Pinpoint the cell where the given text exists, returning its (X, Y) midpoint coordinate. 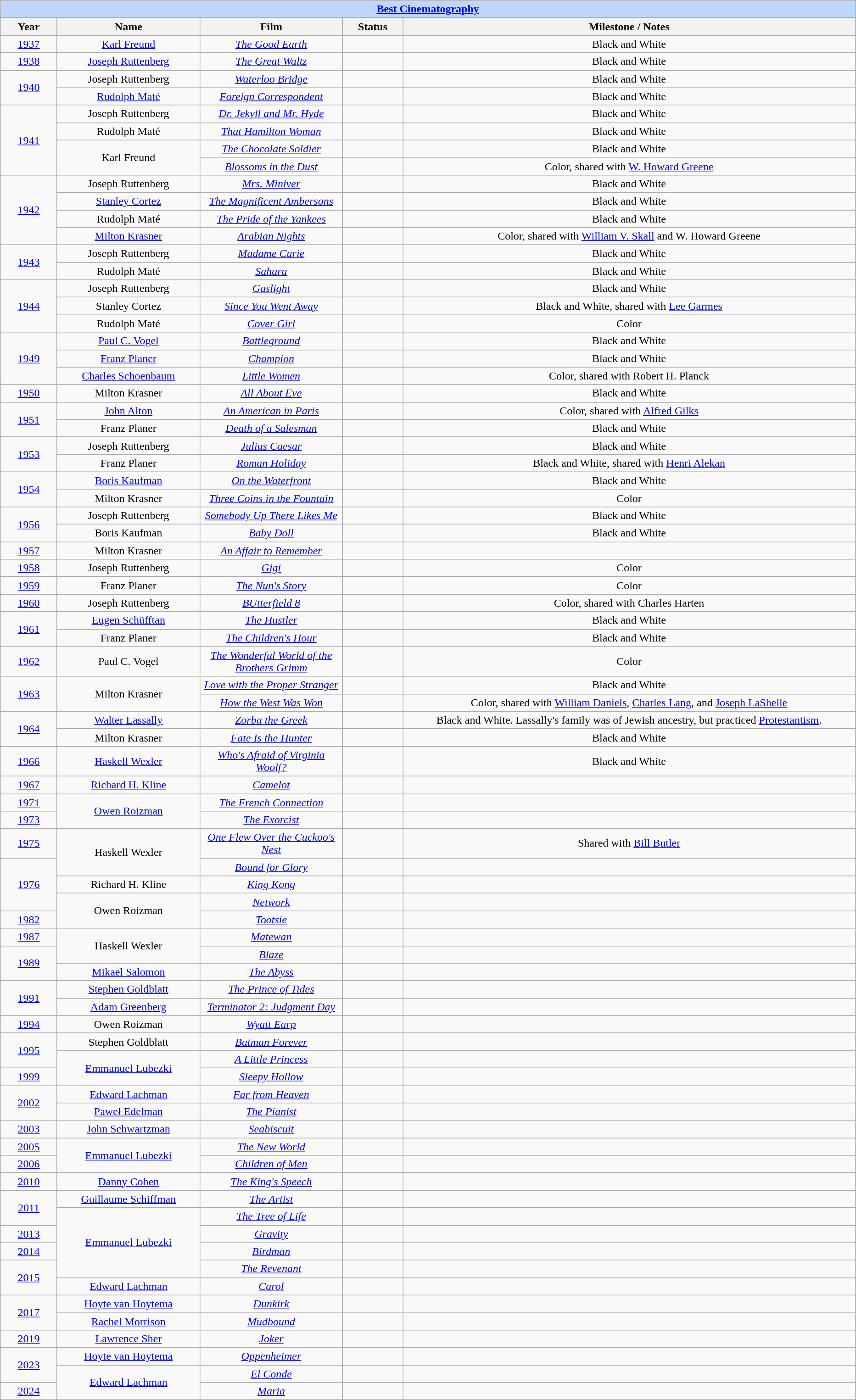
The Chocolate Soldier (271, 149)
Shared with Bill Butler (629, 843)
Champion (271, 358)
2013 (29, 1234)
Batman Forever (271, 1042)
Since You Went Away (271, 306)
An Affair to Remember (271, 551)
The Children's Hour (271, 638)
One Flew Over the Cuckoo's Nest (271, 843)
Three Coins in the Fountain (271, 498)
2015 (29, 1277)
1991 (29, 998)
Death of a Salesman (271, 428)
1971 (29, 803)
The Magnificent Ambersons (271, 201)
Love with the Proper Stranger (271, 685)
Sahara (271, 271)
Little Women (271, 376)
1957 (29, 551)
The Nun's Story (271, 586)
Bound for Glory (271, 867)
Tootsie (271, 920)
Eugen Schüfftan (129, 620)
The King's Speech (271, 1182)
Madame Curie (271, 254)
Black and White, shared with Henri Alekan (629, 463)
1964 (29, 729)
Battleground (271, 341)
1989 (29, 963)
That Hamilton Woman (271, 131)
Blossoms in the Dust (271, 166)
The Wonderful World of the Brothers Grimm (271, 662)
1943 (29, 262)
Arabian Nights (271, 236)
Sleepy Hollow (271, 1076)
The Great Waltz (271, 61)
Fate Is the Hunter (271, 737)
Foreign Correspondent (271, 96)
1959 (29, 586)
Color, shared with Alfred Gilks (629, 411)
2011 (29, 1208)
The Artist (271, 1199)
The Revenant (271, 1269)
Network (271, 902)
Color, shared with Charles Harten (629, 603)
Who's Afraid of Virginia Woolf? (271, 761)
Roman Holiday (271, 463)
The Exorcist (271, 820)
Carol (271, 1286)
Zorba the Greek (271, 720)
1975 (29, 843)
Terminator 2: Judgment Day (271, 1007)
Mudbound (271, 1321)
1995 (29, 1050)
A Little Princess (271, 1059)
The Good Earth (271, 44)
1987 (29, 937)
1976 (29, 885)
Status (373, 27)
1960 (29, 603)
Color, shared with Robert H. Planck (629, 376)
Color, shared with William Daniels, Charles Lang, and Joseph LaShelle (629, 703)
Maria (271, 1391)
2010 (29, 1182)
All About Eve (271, 393)
How the West Was Won (271, 703)
The Prince of Tides (271, 989)
Mikael Salomon (129, 972)
1944 (29, 306)
Black and White. Lassally's family was of Jewish ancestry, but practiced Protestantism. (629, 720)
2017 (29, 1312)
The Tree of Life (271, 1216)
1956 (29, 524)
Gaslight (271, 289)
John Alton (129, 411)
Year (29, 27)
Oppenheimer (271, 1356)
On the Waterfront (271, 480)
Color, shared with William V. Skall and W. Howard Greene (629, 236)
Camelot (271, 785)
An American in Paris (271, 411)
Wyatt Earp (271, 1024)
1950 (29, 393)
1963 (29, 694)
Birdman (271, 1251)
The French Connection (271, 803)
1966 (29, 761)
Paweł Edelman (129, 1112)
Joker (271, 1339)
2003 (29, 1129)
Gigi (271, 568)
2019 (29, 1339)
Far from Heaven (271, 1094)
2005 (29, 1147)
Matewan (271, 937)
Lawrence Sher (129, 1339)
1999 (29, 1076)
Color, shared with W. Howard Greene (629, 166)
Seabiscuit (271, 1129)
Waterloo Bridge (271, 79)
1937 (29, 44)
1949 (29, 358)
1961 (29, 629)
Best Cinematography (428, 9)
El Conde (271, 1373)
Somebody Up There Likes Me (271, 516)
Children of Men (271, 1164)
Gravity (271, 1234)
1973 (29, 820)
Guillaume Schiffman (129, 1199)
The New World (271, 1147)
The Hustler (271, 620)
Danny Cohen (129, 1182)
1954 (29, 489)
1953 (29, 454)
Milestone / Notes (629, 27)
Dunkirk (271, 1304)
1967 (29, 785)
2014 (29, 1251)
Walter Lassally (129, 720)
Dr. Jekyll and Mr. Hyde (271, 114)
Charles Schoenbaum (129, 376)
Black and White, shared with Lee Garmes (629, 306)
2023 (29, 1365)
Film (271, 27)
BUtterfield 8 (271, 603)
Rachel Morrison (129, 1321)
1951 (29, 419)
1942 (29, 210)
1958 (29, 568)
2006 (29, 1164)
1962 (29, 662)
Julius Caesar (271, 446)
John Schwartzman (129, 1129)
Blaze (271, 954)
Name (129, 27)
1982 (29, 920)
1938 (29, 61)
1940 (29, 88)
1994 (29, 1024)
The Pride of the Yankees (271, 219)
Baby Doll (271, 533)
Mrs. Miniver (271, 184)
1941 (29, 140)
King Kong (271, 885)
2002 (29, 1103)
Cover Girl (271, 324)
Adam Greenberg (129, 1007)
The Abyss (271, 972)
2024 (29, 1391)
The Pianist (271, 1112)
